Output the [X, Y] coordinate of the center of the cell containing the given text.  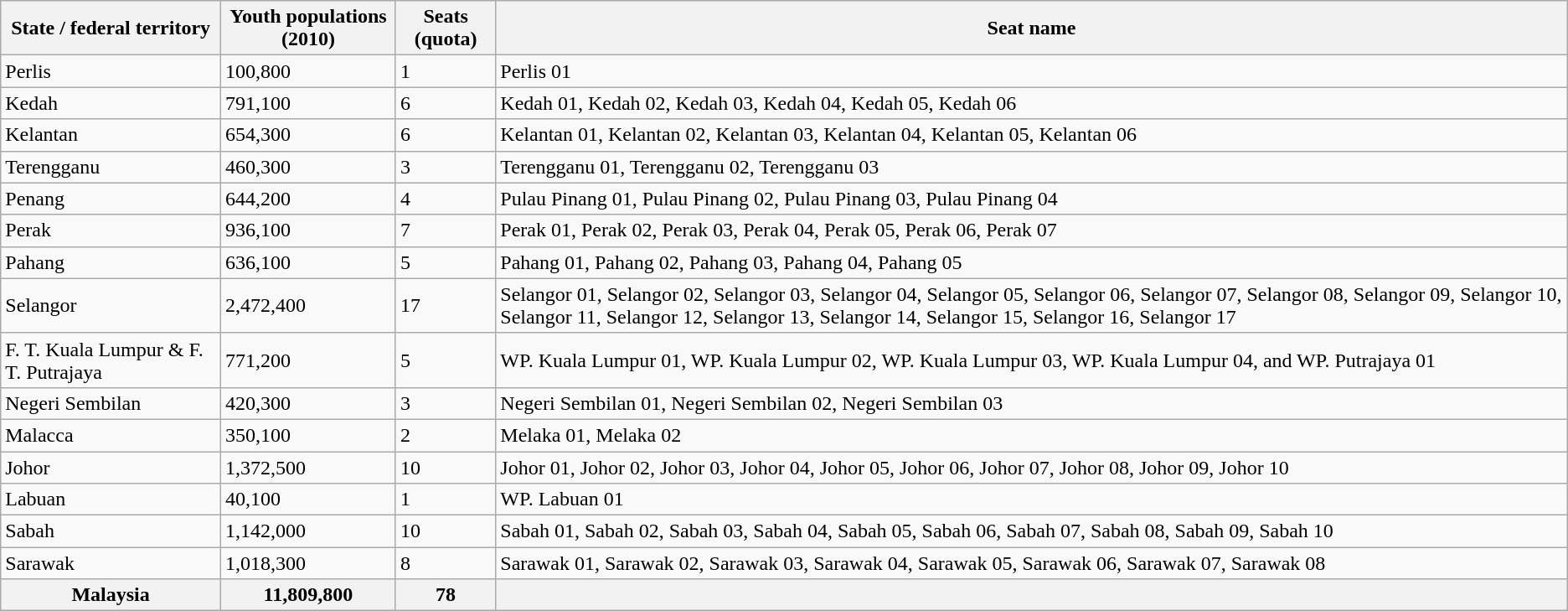
654,300 [308, 135]
Perak [111, 230]
Negeri Sembilan [111, 403]
Perak 01, Perak 02, Perak 03, Perak 04, Perak 05, Perak 06, Perak 07 [1032, 230]
100,800 [308, 71]
1,142,000 [308, 531]
420,300 [308, 403]
State / federal territory [111, 28]
Kelantan 01, Kelantan 02, Kelantan 03, Kelantan 04, Kelantan 05, Kelantan 06 [1032, 135]
4 [446, 199]
Perlis [111, 71]
Kedah 01, Kedah 02, Kedah 03, Kedah 04, Kedah 05, Kedah 06 [1032, 103]
350,100 [308, 435]
Sabah 01, Sabah 02, Sabah 03, Sabah 04, Sabah 05, Sabah 06, Sabah 07, Sabah 08, Sabah 09, Sabah 10 [1032, 531]
Perlis 01 [1032, 71]
Malacca [111, 435]
644,200 [308, 199]
Sabah [111, 531]
Negeri Sembilan 01, Negeri Sembilan 02, Negeri Sembilan 03 [1032, 403]
771,200 [308, 360]
Selangor [111, 305]
Johor 01, Johor 02, Johor 03, Johor 04, Johor 05, Johor 06, Johor 07, Johor 08, Johor 09, Johor 10 [1032, 467]
Seats (quota) [446, 28]
17 [446, 305]
Melaka 01, Melaka 02 [1032, 435]
1,372,500 [308, 467]
7 [446, 230]
Terengganu 01, Terengganu 02, Terengganu 03 [1032, 167]
WP. Kuala Lumpur 01, WP. Kuala Lumpur 02, WP. Kuala Lumpur 03, WP. Kuala Lumpur 04, and WP. Putrajaya 01 [1032, 360]
Seat name [1032, 28]
Sarawak 01, Sarawak 02, Sarawak 03, Sarawak 04, Sarawak 05, Sarawak 06, Sarawak 07, Sarawak 08 [1032, 563]
2,472,400 [308, 305]
Pulau Pinang 01, Pulau Pinang 02, Pulau Pinang 03, Pulau Pinang 04 [1032, 199]
460,300 [308, 167]
Terengganu [111, 167]
Youth populations (2010) [308, 28]
1,018,300 [308, 563]
Pahang 01, Pahang 02, Pahang 03, Pahang 04, Pahang 05 [1032, 262]
Kedah [111, 103]
936,100 [308, 230]
791,100 [308, 103]
11,809,800 [308, 595]
636,100 [308, 262]
78 [446, 595]
Labuan [111, 500]
Sarawak [111, 563]
Johor [111, 467]
Penang [111, 199]
Pahang [111, 262]
Kelantan [111, 135]
F. T. Kuala Lumpur & F. T. Putrajaya [111, 360]
2 [446, 435]
40,100 [308, 500]
Malaysia [111, 595]
8 [446, 563]
WP. Labuan 01 [1032, 500]
